Return the (x, y) coordinate for the center point of the cell that contains the specified text.  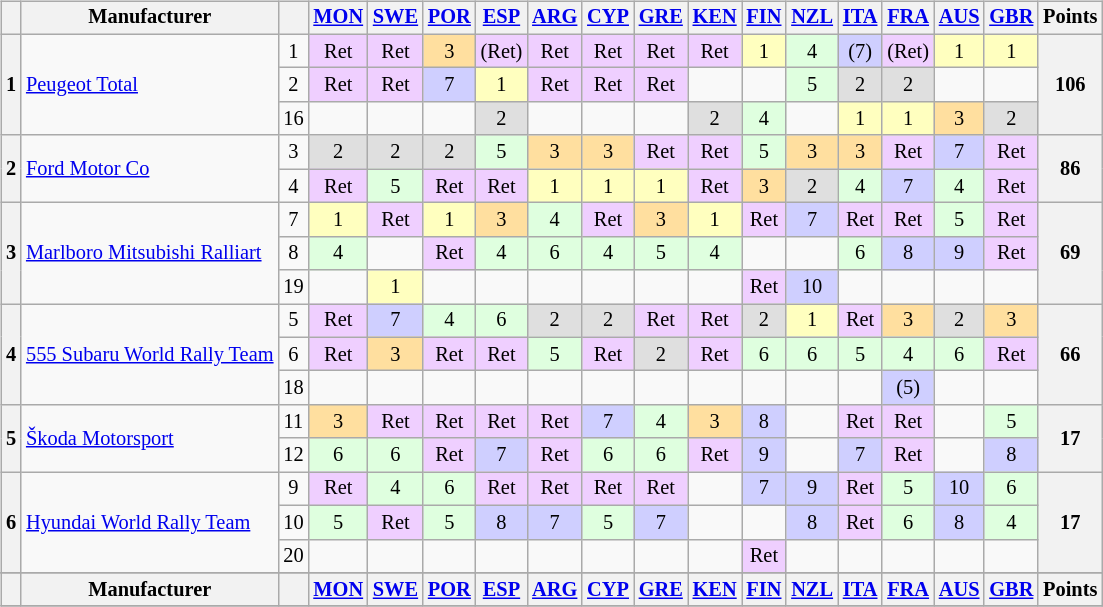
66 (1070, 354)
Ford Motor Co (150, 168)
16 (293, 119)
11 (293, 422)
19 (293, 287)
Škoda Motorsport (150, 438)
69 (1070, 254)
106 (1070, 84)
18 (293, 388)
12 (293, 455)
Hyundai World Rally Team (150, 522)
Peugeot Total (150, 84)
(5) (908, 388)
20 (293, 556)
Marlboro Mitsubishi Ralliart (150, 254)
555 Subaru World Rally Team (150, 354)
86 (1070, 168)
(7) (860, 51)
